Locate the cell with the specified text and output its [x, y] center coordinate. 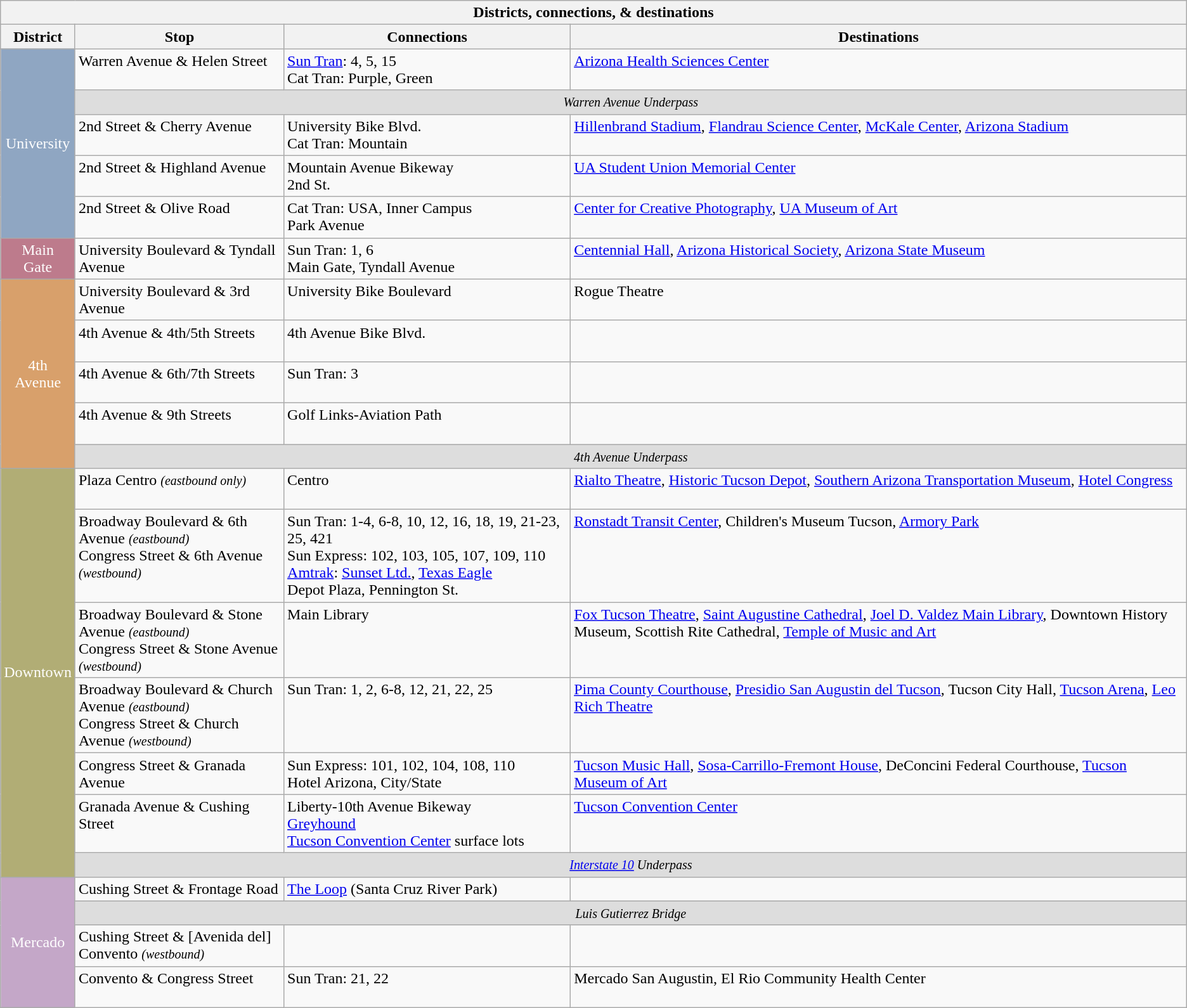
Stop [179, 37]
Sun Tran: 3 [427, 382]
Centro [427, 489]
Main Library [427, 640]
Pima County Courthouse, Presidio San Augustin del Tucson, Tucson City Hall, Tucson Arena, Leo Rich Theatre [879, 715]
Broadway Boulevard & Church Avenue (eastbound)Congress Street & Church Avenue (westbound) [179, 715]
University Boulevard & 3rd Avenue [179, 299]
The Loop (Santa Cruz River Park) [427, 889]
Mercado San Augustin, El Rio Community Health Center [879, 986]
Fox Tucson Theatre, Saint Augustine Cathedral, Joel D. Valdez Main Library, Downtown History Museum, Scottish Rite Cathedral, Temple of Music and Art [879, 640]
University Bike Boulevard [427, 299]
Arizona Health Sciences Center [879, 70]
Ronstadt Transit Center, Children's Museum Tucson, Armory Park [879, 556]
Golf Links-Aviation Path [427, 423]
Plaza Centro (eastbound only) [179, 489]
Broadway Boulevard & Stone Avenue (eastbound)Congress Street & Stone Avenue (westbound) [179, 640]
4thAvenue [38, 373]
District [38, 37]
Luis Gutierrez Bridge [630, 913]
Center for Creative Photography, UA Museum of Art [879, 217]
Cushing Street & Frontage Road [179, 889]
Tucson Convention Center [879, 824]
Sun Tran: 1, 6 Main Gate, Tyndall Avenue [427, 259]
2nd Street & Olive Road [179, 217]
4th Avenue & 4th/5th Streets [179, 341]
Liberty-10th Avenue Bikeway Greyhound Tucson Convention Center surface lots [427, 824]
Mercado [38, 942]
Convento & Congress Street [179, 986]
4th Avenue Underpass [630, 456]
University Bike Blvd. Cat Tran: Mountain [427, 134]
Warren Avenue Underpass [630, 102]
Cat Tran: USA, Inner Campus Park Avenue [427, 217]
Mountain Avenue Bikeway 2nd St. [427, 176]
Warren Avenue & Helen Street [179, 70]
2nd Street & Highland Avenue [179, 176]
Connections [427, 37]
Rialto Theatre, Historic Tucson Depot, Southern Arizona Transportation Museum, Hotel Congress [879, 489]
Cushing Street & [Avenida del] Convento (westbound) [179, 946]
4th Avenue & 9th Streets [179, 423]
University Boulevard & Tyndall Avenue [179, 259]
Congress Street & Granada Avenue [179, 773]
Hillenbrand Stadium, Flandrau Science Center, McKale Center, Arizona Stadium [879, 134]
Sun Tran: 21, 22 [427, 986]
UA Student Union Memorial Center [879, 176]
University [38, 143]
Interstate 10 Underpass [630, 865]
Tucson Music Hall, Sosa-Carrillo-Fremont House, DeConcini Federal Courthouse, Tucson Museum of Art [879, 773]
MainGate [38, 259]
Destinations [879, 37]
Sun Express: 101, 102, 104, 108, 110 Hotel Arizona, City/State [427, 773]
Districts, connections, & destinations [593, 13]
Centennial Hall, Arizona Historical Society, Arizona State Museum [879, 259]
4th Avenue & 6th/7th Streets [179, 382]
Downtown [38, 673]
Granada Avenue & Cushing Street [179, 824]
Sun Tran: 1, 2, 6-8, 12, 21, 22, 25 [427, 715]
Broadway Boulevard & 6th Avenue (eastbound)Congress Street & 6th Avenue (westbound) [179, 556]
Rogue Theatre [879, 299]
4th Avenue Bike Blvd. [427, 341]
Sun Tran: 4, 5, 15 Cat Tran: Purple, Green [427, 70]
2nd Street & Cherry Avenue [179, 134]
